Scan for the cell matching the given text and deliver its [x, y] coordinate at center. 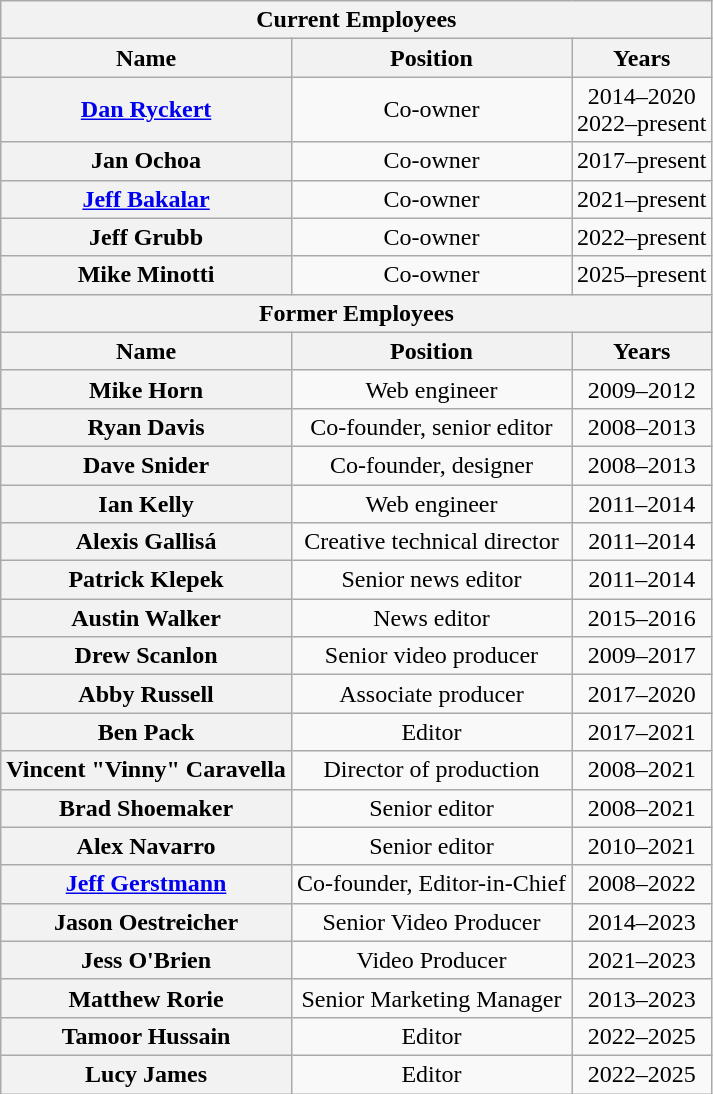
Dan Ryckert [146, 110]
Brad Shoemaker [146, 808]
Co-founder, senior editor [431, 427]
Vincent "Vinny" Caravella [146, 770]
Lucy James [146, 1074]
2008–2022 [642, 884]
2009–2012 [642, 389]
Video Producer [431, 960]
2014–2023 [642, 922]
Abby Russell [146, 694]
2021–2023 [642, 960]
Austin Walker [146, 618]
Jeff Grubb [146, 237]
Current Employees [356, 20]
Ian Kelly [146, 503]
Senior Video Producer [431, 922]
Co-founder, designer [431, 465]
2009–2017 [642, 656]
2025–present [642, 275]
2017–2020 [642, 694]
News editor [431, 618]
Alexis Gallisá [146, 542]
Matthew Rorie [146, 998]
Mike Minotti [146, 275]
Senior Marketing Manager [431, 998]
Jan Ochoa [146, 161]
Dave Snider [146, 465]
Drew Scanlon [146, 656]
2022–present [642, 237]
Creative technical director [431, 542]
2010–2021 [642, 846]
2013–2023 [642, 998]
Alex Navarro [146, 846]
Jeff Bakalar [146, 199]
Ryan Davis [146, 427]
Jeff Gerstmann [146, 884]
Jason Oestreicher [146, 922]
Associate producer [431, 694]
Senior news editor [431, 580]
Director of production [431, 770]
Former Employees [356, 313]
Co-founder, Editor-in-Chief [431, 884]
2015–2016 [642, 618]
2014–20202022–present [642, 110]
Tamoor Hussain [146, 1036]
Ben Pack [146, 732]
Patrick Klepek [146, 580]
2021–present [642, 199]
Senior video producer [431, 656]
2017–present [642, 161]
Mike Horn [146, 389]
Jess O'Brien [146, 960]
2017–2021 [642, 732]
